From the cell containing the given text, extract its center point as [x, y] coordinate. 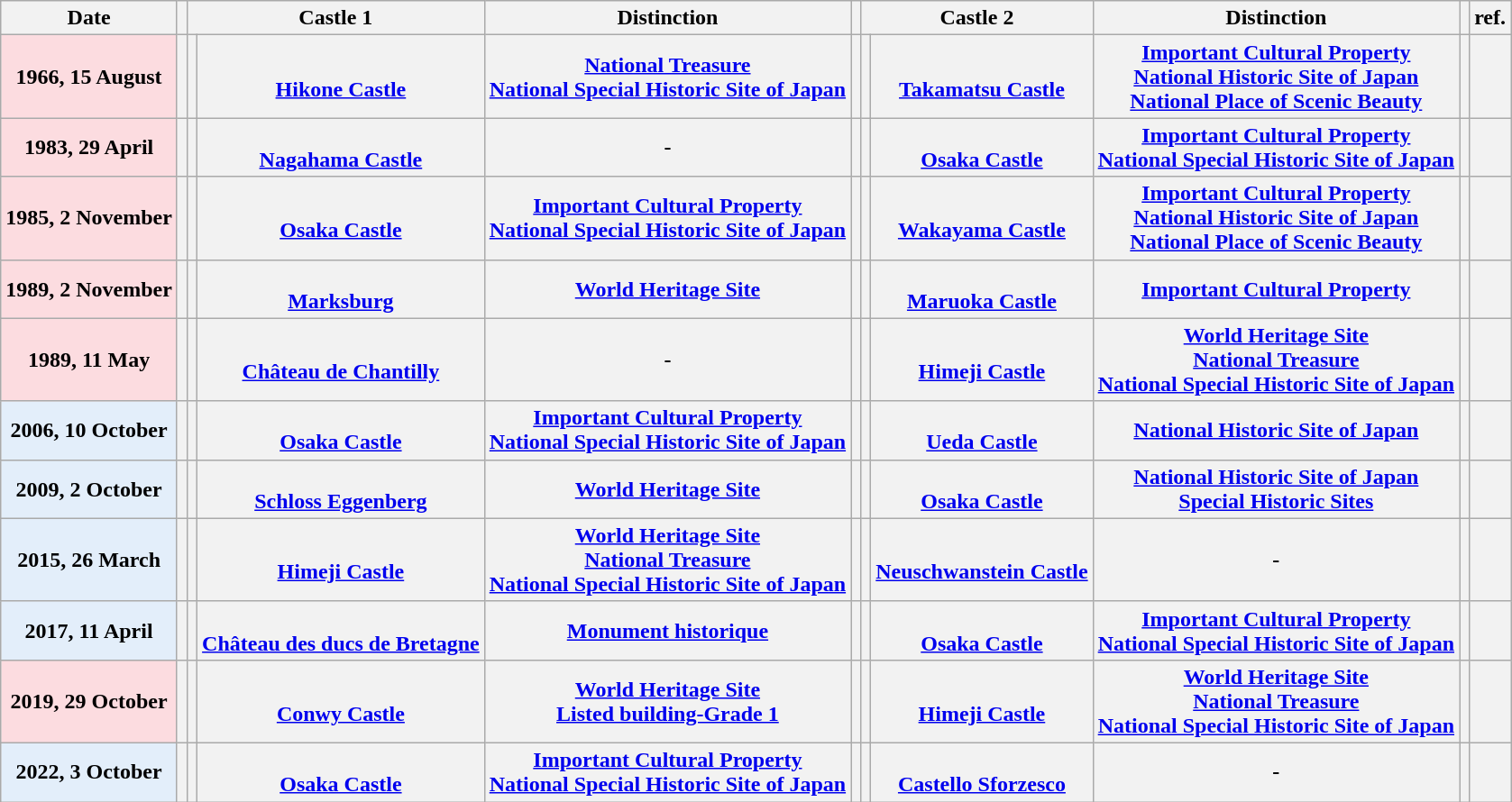
Château des ducs de Bretagne [341, 631]
Schloss Eggenberg [341, 488]
Takamatsu Castle [982, 77]
Date [89, 18]
2017, 11 April [89, 631]
2015, 26 March [89, 560]
2009, 2 October [89, 488]
2022, 3 October [89, 771]
Castello Sforzesco [982, 771]
1989, 11 May [89, 360]
2006, 10 October [89, 431]
ref. [1490, 18]
World Heritage SiteListed building-Grade 1 [667, 701]
1983, 29 April [89, 148]
National Historic Site of JapanSpecial Historic Sites [1276, 488]
Monument historique [667, 631]
1989, 2 November [89, 288]
Castle 2 [977, 18]
Maruoka Castle [982, 288]
Wakayama Castle [982, 218]
Conwy Castle [341, 701]
Nagahama Castle [341, 148]
Marksburg [341, 288]
Hikone Castle [341, 77]
2019, 29 October [89, 701]
National Historic Site of Japan [1276, 431]
Ueda Castle [982, 431]
Neuschwanstein Castle [982, 560]
Important Cultural Property [1276, 288]
Château de Chantilly [341, 360]
1966, 15 August [89, 77]
National TreasureNational Special Historic Site of Japan [667, 77]
1985, 2 November [89, 218]
Castle 1 [336, 18]
